Output the [x, y] coordinate of the center of the cell containing the given text.  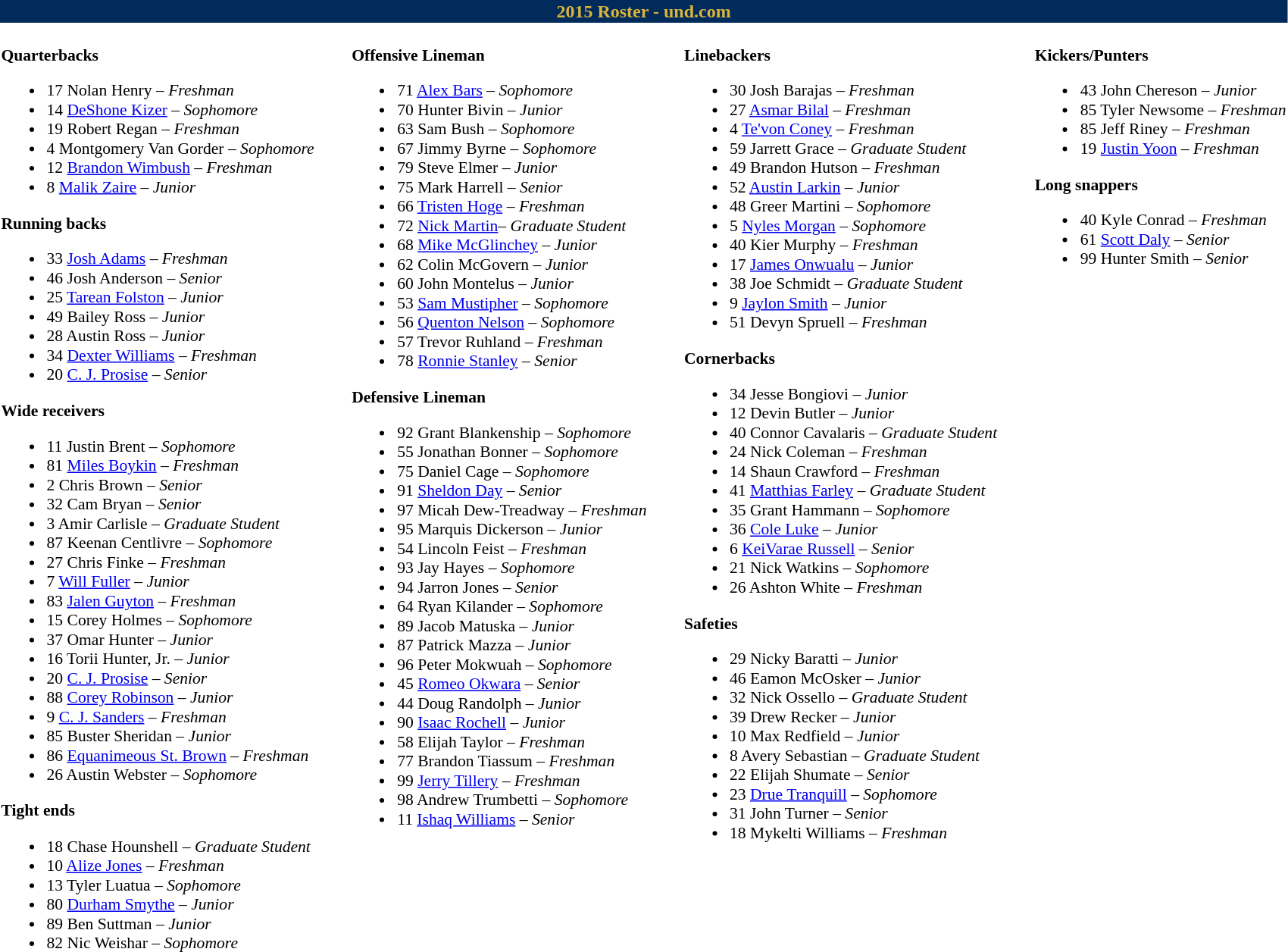
2015 Roster - und.com [644, 11]
